Return the [x, y] coordinate for the center point of the cell that contains the specified text.  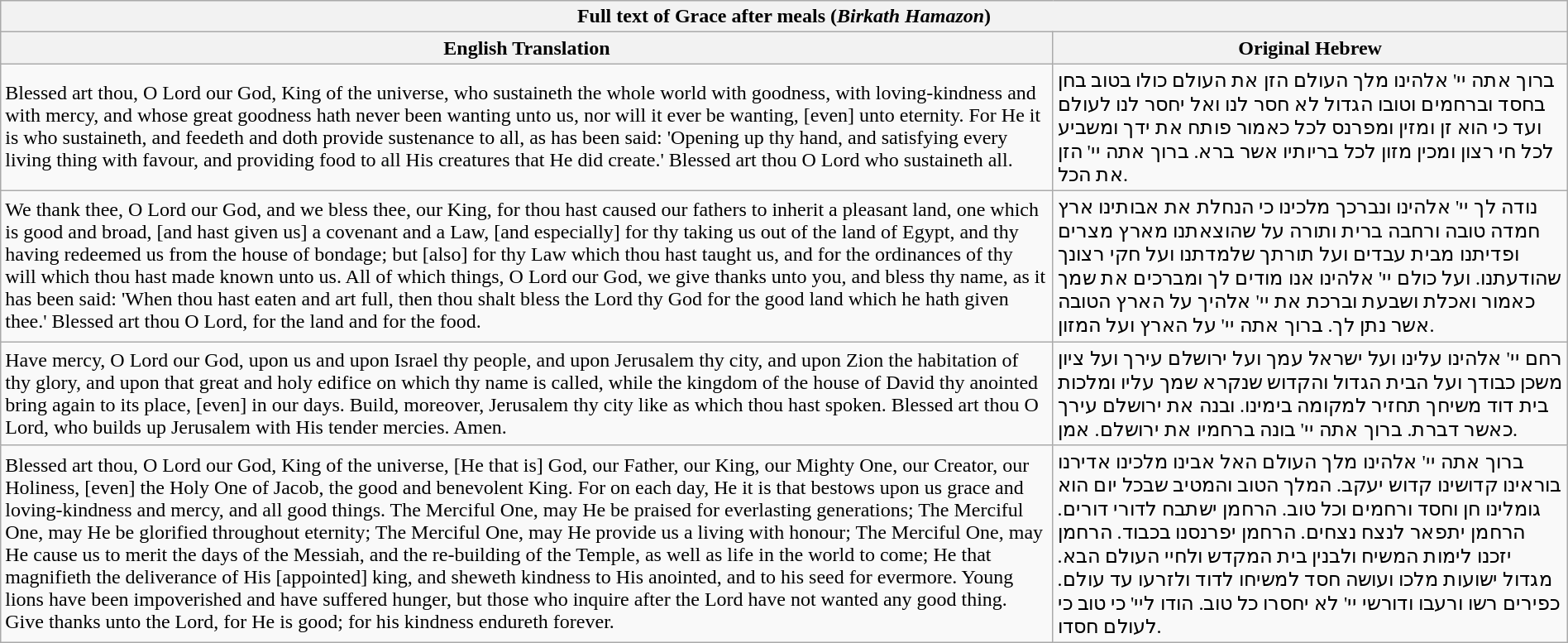
Original Hebrew [1310, 48]
English Translation [527, 48]
Full text of Grace after meals (Birkath Hamazon) [784, 17]
